Output the (x, y) coordinate of the center of the cell containing the given text.  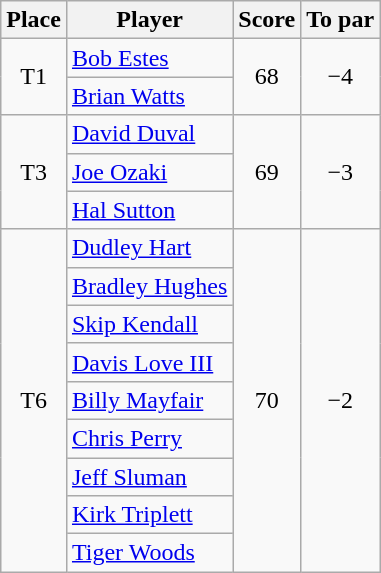
T6 (34, 400)
Place (34, 20)
Player (149, 20)
Davis Love III (149, 362)
Chris Perry (149, 438)
Tiger Woods (149, 553)
Billy Mayfair (149, 400)
T3 (34, 172)
−4 (340, 77)
T1 (34, 77)
Dudley Hart (149, 248)
Jeff Sluman (149, 477)
David Duval (149, 134)
Brian Watts (149, 96)
Joe Ozaki (149, 172)
Score (267, 20)
Bob Estes (149, 58)
To par (340, 20)
−2 (340, 400)
68 (267, 77)
−3 (340, 172)
69 (267, 172)
Kirk Triplett (149, 515)
Bradley Hughes (149, 286)
Hal Sutton (149, 210)
Skip Kendall (149, 324)
70 (267, 400)
